Output the [X, Y] coordinate of the center of the cell containing the given text.  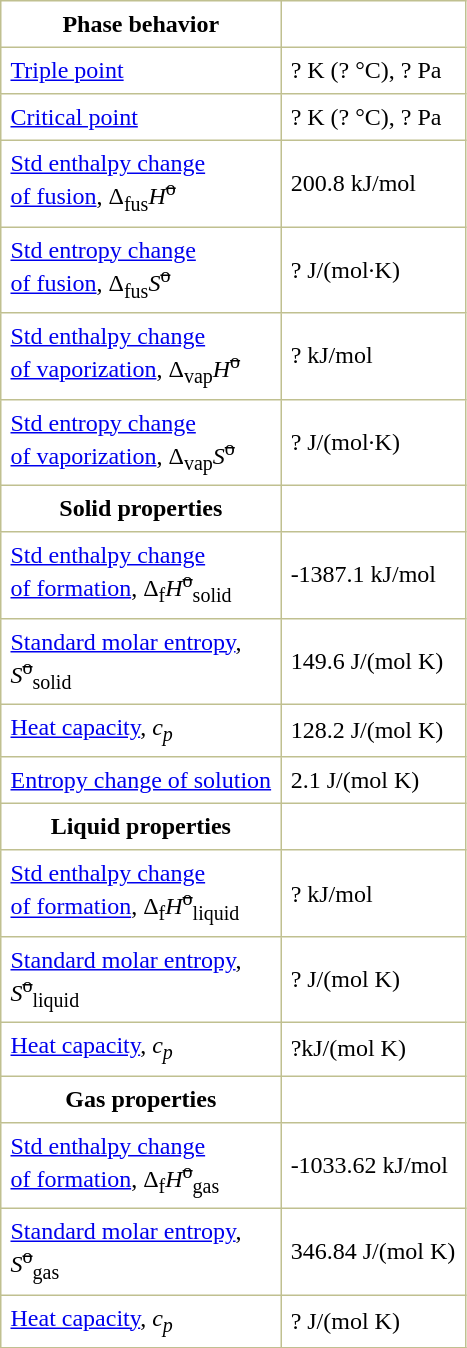
Critical point [141, 117]
346.84 J/(mol K) [373, 1251]
-1387.1 kJ/mol [373, 575]
Std entropy changeof fusion, ΔfusSo [141, 270]
Std enthalpy changeof fusion, ΔfusHo [141, 183]
Entropy change of solution [141, 780]
128.2 J/(mol K) [373, 730]
2.1 J/(mol K) [373, 780]
Solid properties [141, 508]
200.8 kJ/mol [373, 183]
Standard molar entropy,Soliquid [141, 979]
Std enthalpy changeof formation, ΔfHosolid [141, 575]
Std enthalpy changeof formation, ΔfHoliquid [141, 893]
Liquid properties [141, 827]
149.6 J/(mol K) [373, 661]
Std entropy changeof vaporization, ΔvapSo [141, 442]
Gas properties [141, 1099]
-1033.62 kJ/mol [373, 1165]
Standard molar entropy,Sogas [141, 1251]
Standard molar entropy,Sosolid [141, 661]
Triple point [141, 70]
Phase behavior [141, 24]
Std enthalpy changeof vaporization, ΔvapHo [141, 356]
Std enthalpy changeof formation, ΔfHogas [141, 1165]
?kJ/(mol K) [373, 1050]
